Locate the cell with the specified text and output its [x, y] center coordinate. 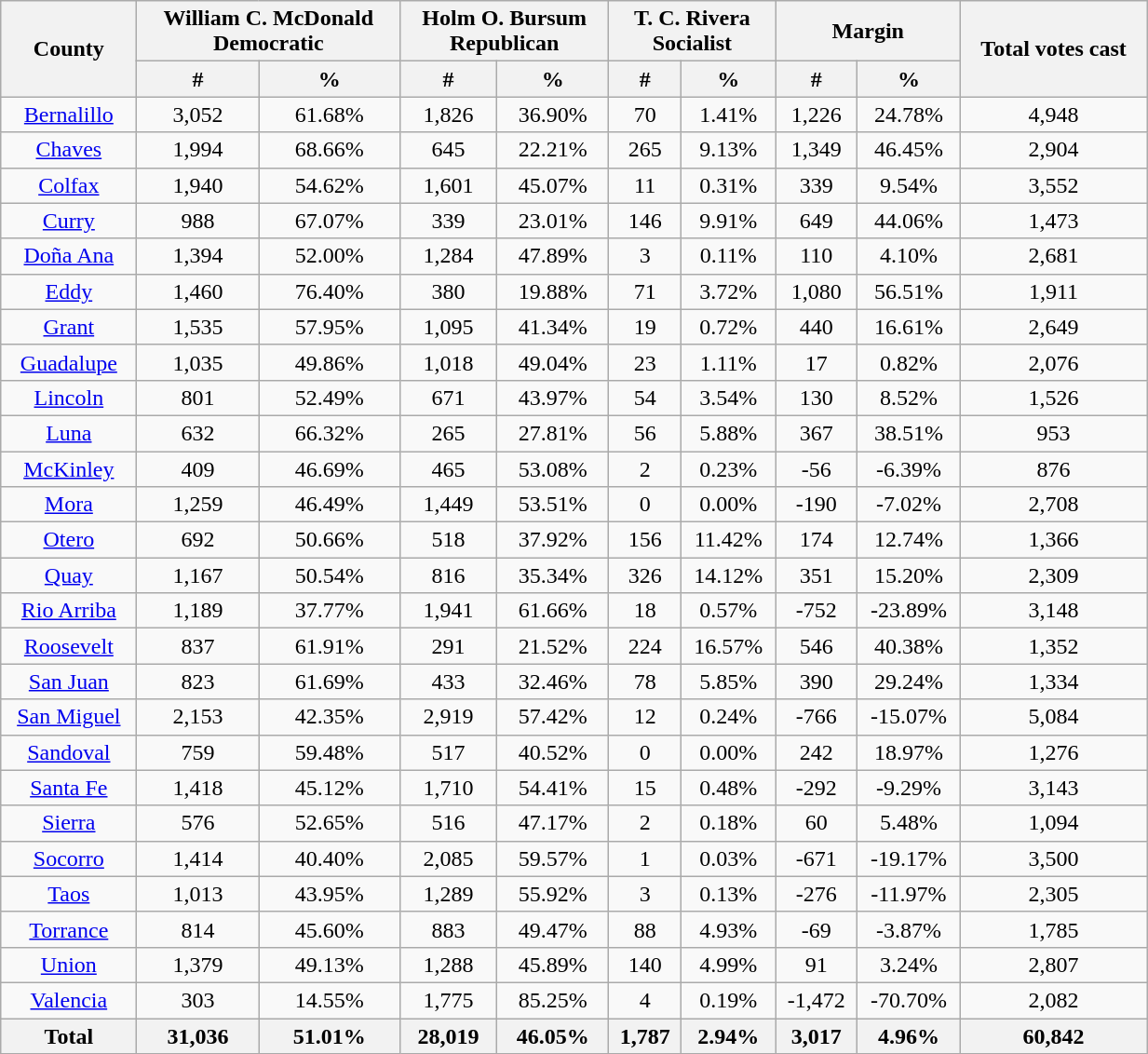
518 [449, 540]
4,948 [1053, 115]
-23.89% [909, 611]
1,379 [197, 965]
3,500 [1053, 858]
1,785 [1053, 929]
1,710 [449, 788]
Grant [69, 327]
632 [197, 433]
1,414 [197, 858]
51.01% [330, 1036]
988 [197, 221]
0.48% [728, 788]
-15.07% [909, 717]
4.10% [909, 256]
54.62% [330, 185]
-11.97% [909, 894]
837 [197, 646]
3,143 [1053, 788]
11 [645, 185]
Colfax [69, 185]
61.68% [330, 115]
52.65% [330, 823]
17 [816, 362]
12.74% [909, 540]
42.35% [330, 717]
47.89% [553, 256]
465 [449, 468]
21.52% [553, 646]
0.23% [728, 468]
1,941 [449, 611]
-292 [816, 788]
8.52% [909, 398]
3,552 [1053, 185]
146 [645, 221]
27.81% [553, 433]
-276 [816, 894]
59.57% [553, 858]
56 [645, 433]
50.66% [330, 540]
San Juan [69, 682]
1,094 [1053, 823]
156 [645, 540]
-671 [816, 858]
5.88% [728, 433]
5,084 [1053, 717]
45.12% [330, 788]
85.25% [553, 1000]
37.92% [553, 540]
Otero [69, 540]
5.48% [909, 823]
16.57% [728, 646]
1,167 [197, 575]
44.06% [909, 221]
3.24% [909, 965]
Socorro [69, 858]
801 [197, 398]
2,904 [1053, 150]
Santa Fe [69, 788]
22.21% [553, 150]
76.40% [330, 291]
45.07% [553, 185]
1,526 [1053, 398]
Doña Ana [69, 256]
Guadalupe [69, 362]
46.49% [330, 505]
1,994 [197, 150]
-190 [816, 505]
52.49% [330, 398]
1,352 [1053, 646]
18 [645, 611]
174 [816, 540]
46.05% [553, 1036]
-6.39% [909, 468]
1,018 [449, 362]
Torrance [69, 929]
53.51% [553, 505]
433 [449, 682]
18.97% [909, 752]
68.66% [330, 150]
Total votes cast [1053, 48]
49.13% [330, 965]
49.04% [553, 362]
1,826 [449, 115]
516 [449, 823]
23.01% [553, 221]
San Miguel [69, 717]
1,259 [197, 505]
County [69, 48]
814 [197, 929]
326 [645, 575]
110 [816, 256]
1,334 [1053, 682]
Union [69, 965]
351 [816, 575]
Lincoln [69, 398]
649 [816, 221]
4 [645, 1000]
Valencia [69, 1000]
43.95% [330, 894]
-1,472 [816, 1000]
45.89% [553, 965]
29.24% [909, 682]
1 [645, 858]
409 [197, 468]
1.11% [728, 362]
45.60% [330, 929]
15 [645, 788]
242 [816, 752]
-56 [816, 468]
1,601 [449, 185]
Roosevelt [69, 646]
70 [645, 115]
576 [197, 823]
4.96% [909, 1036]
Bernalillo [69, 115]
Holm O. BursumRepublican [505, 32]
3,017 [816, 1036]
5.85% [728, 682]
12 [645, 717]
Luna [69, 433]
37.77% [330, 611]
36.90% [553, 115]
78 [645, 682]
546 [816, 646]
1,535 [197, 327]
0.24% [728, 717]
-19.17% [909, 858]
380 [449, 291]
1,418 [197, 788]
692 [197, 540]
11.42% [728, 540]
3.72% [728, 291]
9.13% [728, 150]
Sierra [69, 823]
1,394 [197, 256]
0.72% [728, 327]
66.32% [330, 433]
0.31% [728, 185]
2,309 [1053, 575]
28,019 [449, 1036]
1.41% [728, 115]
823 [197, 682]
1,284 [449, 256]
Eddy [69, 291]
35.34% [553, 575]
16.61% [909, 327]
517 [449, 752]
390 [816, 682]
53.08% [553, 468]
1,226 [816, 115]
140 [645, 965]
57.42% [553, 717]
0.13% [728, 894]
William C. McDonaldDemocratic [268, 32]
61.69% [330, 682]
291 [449, 646]
31,036 [197, 1036]
0.82% [909, 362]
40.38% [909, 646]
0.57% [728, 611]
49.86% [330, 362]
-70.70% [909, 1000]
1,013 [197, 894]
876 [1053, 468]
14.55% [330, 1000]
2,708 [1053, 505]
2.94% [728, 1036]
2,305 [1053, 894]
1,288 [449, 965]
91 [816, 965]
1,911 [1053, 291]
-9.29% [909, 788]
9.54% [909, 185]
759 [197, 752]
3,148 [1053, 611]
46.45% [909, 150]
1,460 [197, 291]
1,775 [449, 1000]
130 [816, 398]
67.07% [330, 221]
2,681 [1053, 256]
43.97% [553, 398]
Taos [69, 894]
Rio Arriba [69, 611]
816 [449, 575]
60 [816, 823]
2,919 [449, 717]
1,787 [645, 1036]
Curry [69, 221]
2,085 [449, 858]
2,082 [1053, 1000]
0.11% [728, 256]
2,076 [1053, 362]
88 [645, 929]
61.66% [553, 611]
4.99% [728, 965]
23 [645, 362]
40.52% [553, 752]
38.51% [909, 433]
-766 [816, 717]
Chaves [69, 150]
-69 [816, 929]
71 [645, 291]
303 [197, 1000]
3.54% [728, 398]
T. C. RiveraSocialist [693, 32]
McKinley [69, 468]
671 [449, 398]
57.95% [330, 327]
0.19% [728, 1000]
3,052 [197, 115]
1,289 [449, 894]
0.03% [728, 858]
Margin [868, 32]
Mora [69, 505]
1,080 [816, 291]
46.69% [330, 468]
14.12% [728, 575]
1,189 [197, 611]
1,095 [449, 327]
883 [449, 929]
4.93% [728, 929]
52.00% [330, 256]
47.17% [553, 823]
0.18% [728, 823]
56.51% [909, 291]
1,349 [816, 150]
1,366 [1053, 540]
54 [645, 398]
440 [816, 327]
1,940 [197, 185]
2,649 [1053, 327]
54.41% [553, 788]
15.20% [909, 575]
224 [645, 646]
1,035 [197, 362]
2,153 [197, 717]
32.46% [553, 682]
-7.02% [909, 505]
2,807 [1053, 965]
1,449 [449, 505]
41.34% [553, 327]
367 [816, 433]
Total [69, 1036]
61.91% [330, 646]
Sandoval [69, 752]
19.88% [553, 291]
60,842 [1053, 1036]
50.54% [330, 575]
55.92% [553, 894]
1,276 [1053, 752]
953 [1053, 433]
19 [645, 327]
24.78% [909, 115]
1,473 [1053, 221]
40.40% [330, 858]
-752 [816, 611]
59.48% [330, 752]
Quay [69, 575]
49.47% [553, 929]
9.91% [728, 221]
-3.87% [909, 929]
645 [449, 150]
